Identify which cell holds the provided text, then report its (x, y) central coordinate. 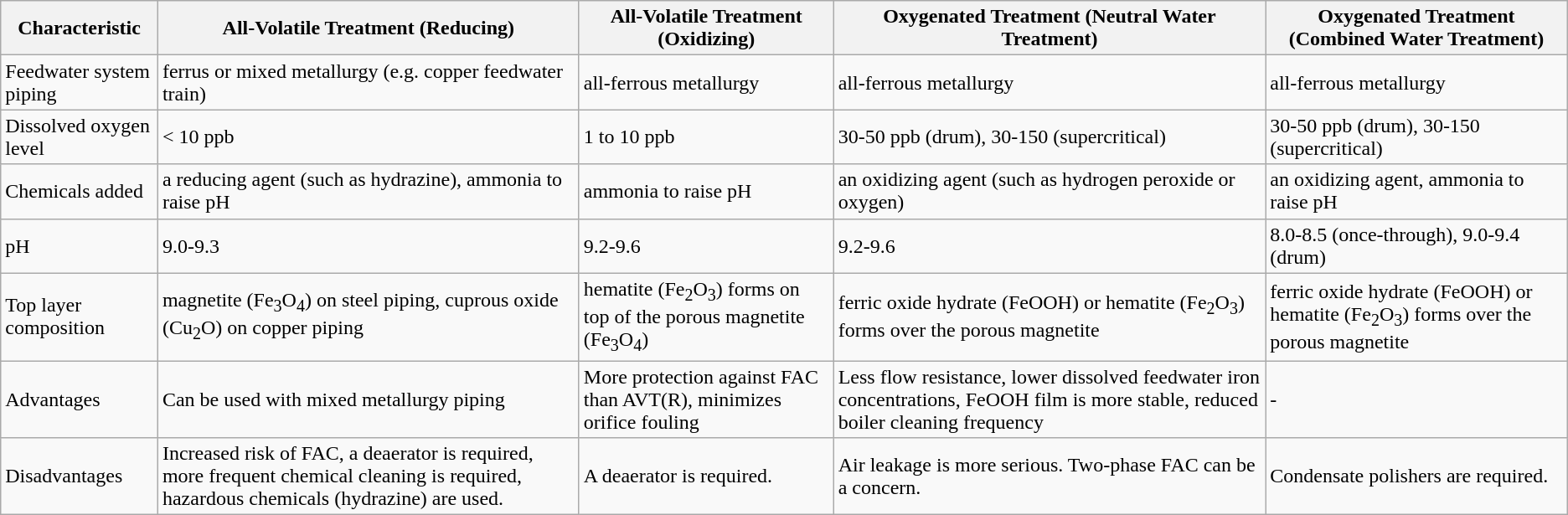
magnetite (Fe3O4) on steel piping, cuprous oxide (Cu2O) on copper piping (369, 317)
Characteristic (80, 28)
ferrus or mixed metallurgy (e.g. copper feedwater train) (369, 82)
Advantages (80, 399)
Top layer composition (80, 317)
an oxidizing agent (such as hydrogen peroxide or oxygen) (1050, 191)
A deaerator is required. (706, 476)
Can be used with mixed metallurgy piping (369, 399)
8.0-8.5 (once-through), 9.0-9.4 (drum) (1417, 246)
More protection against FAC than AVT(R), minimizes orifice fouling (706, 399)
Condensate polishers are required. (1417, 476)
hematite (Fe2O3) forms on top of the porous magnetite (Fe3O4) (706, 317)
Chemicals added (80, 191)
Increased risk of FAC, a deaerator is required, more frequent chemical cleaning is required, hazardous chemicals (hydrazine) are used. (369, 476)
All-Volatile Treatment (Oxidizing) (706, 28)
- (1417, 399)
Disadvantages (80, 476)
Feedwater system piping (80, 82)
1 to 10 ppb (706, 137)
Oxygenated Treatment (Neutral Water Treatment) (1050, 28)
9.0-9.3 (369, 246)
Dissolved oxygen level (80, 137)
All-Volatile Treatment (Reducing) (369, 28)
an oxidizing agent, ammonia to raise pH (1417, 191)
Oxygenated Treatment (Combined Water Treatment) (1417, 28)
a reducing agent (such as hydrazine), ammonia to raise pH (369, 191)
< 10 ppb (369, 137)
Less flow resistance, lower dissolved feedwater iron concentrations, FeOOH film is more stable, reduced boiler cleaning frequency (1050, 399)
Air leakage is more serious. Two-phase FAC can be a concern. (1050, 476)
pH (80, 246)
ammonia to raise pH (706, 191)
